Identify which cell holds the provided text, then report its (x, y) central coordinate. 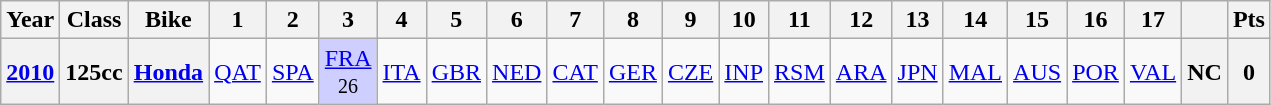
Bike (168, 20)
CZE (690, 72)
SPA (292, 72)
ITA (402, 72)
INP (744, 72)
NED (517, 72)
NC (1205, 72)
8 (632, 20)
JPN (918, 72)
13 (918, 20)
Year (30, 20)
AUS (1038, 72)
6 (517, 20)
3 (348, 20)
9 (690, 20)
7 (575, 20)
4 (402, 20)
Honda (168, 72)
GBR (456, 72)
FRA26 (348, 72)
15 (1038, 20)
ARA (861, 72)
17 (1152, 20)
5 (456, 20)
14 (975, 20)
MAL (975, 72)
11 (800, 20)
Pts (1248, 20)
12 (861, 20)
POR (1096, 72)
10 (744, 20)
16 (1096, 20)
125cc (94, 72)
2010 (30, 72)
GER (632, 72)
0 (1248, 72)
2 (292, 20)
CAT (575, 72)
QAT (238, 72)
1 (238, 20)
RSM (800, 72)
VAL (1152, 72)
Class (94, 20)
